Find where the given text appears and provide that cell's center as (x, y) coordinate. 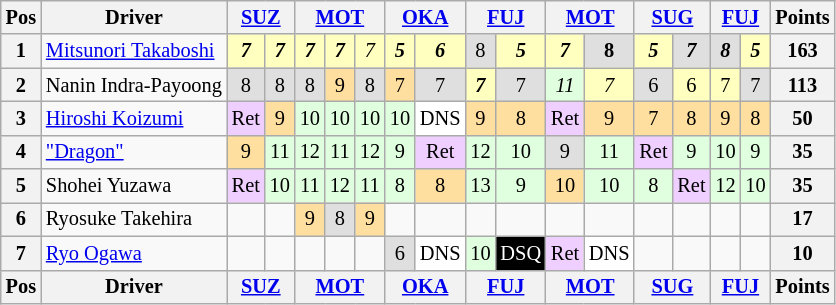
Nanin Indra-Payoong (134, 85)
Shohei Yuzawa (134, 186)
Ryo Ogawa (134, 253)
17 (802, 219)
DSQ (520, 253)
4 (21, 152)
1 (21, 51)
50 (802, 118)
163 (802, 51)
"Dragon" (134, 152)
2 (21, 85)
3 (21, 118)
Mitsunori Takaboshi (134, 51)
113 (802, 85)
13 (480, 186)
Ryosuke Takehira (134, 219)
Hiroshi Koizumi (134, 118)
